From the cell containing the given text, extract its center point as [x, y] coordinate. 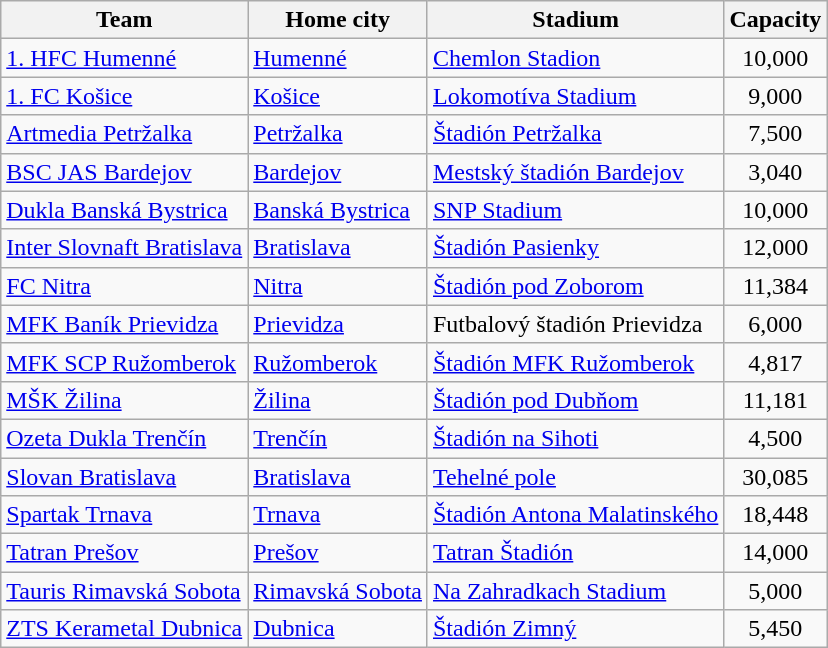
Tauris Rimavská Sobota [124, 591]
Žilina [338, 400]
Stadium [575, 20]
Team [124, 20]
Trnava [338, 515]
7,500 [776, 134]
Rimavská Sobota [338, 591]
11,181 [776, 400]
Nitra [338, 286]
Tatran Štadión [575, 553]
30,085 [776, 477]
SNP Stadium [575, 210]
Home city [338, 20]
Štadión na Sihoti [575, 438]
Štadión MFK Ružomberok [575, 362]
ZTS Kerametal Dubnica [124, 629]
12,000 [776, 248]
5,450 [776, 629]
MFK Baník Prievidza [124, 324]
Banská Bystrica [338, 210]
Trenčín [338, 438]
Petržalka [338, 134]
18,448 [776, 515]
MŠK Žilina [124, 400]
6,000 [776, 324]
Štadión Pasienky [575, 248]
Ozeta Dukla Trenčín [124, 438]
Humenné [338, 58]
Capacity [776, 20]
Košice [338, 96]
5,000 [776, 591]
Tatran Prešov [124, 553]
14,000 [776, 553]
Prievidza [338, 324]
Slovan Bratislava [124, 477]
1. FC Košice [124, 96]
Štadión Petržalka [575, 134]
Ružomberok [338, 362]
9,000 [776, 96]
1. HFC Humenné [124, 58]
Dubnica [338, 629]
Štadión Zimný [575, 629]
4,500 [776, 438]
Tehelné pole [575, 477]
FC Nitra [124, 286]
11,384 [776, 286]
Bardejov [338, 172]
Inter Slovnaft Bratislava [124, 248]
Lokomotíva Stadium [575, 96]
Štadión Antona Malatinského [575, 515]
Futbalový štadión Prievidza [575, 324]
Spartak Trnava [124, 515]
MFK SCP Ružomberok [124, 362]
Dukla Banská Bystrica [124, 210]
Štadión pod Dubňom [575, 400]
4,817 [776, 362]
BSC JAS Bardejov [124, 172]
Prešov [338, 553]
Mestský štadión Bardejov [575, 172]
Na Zahradkach Stadium [575, 591]
3,040 [776, 172]
Chemlon Stadion [575, 58]
Štadión pod Zoborom [575, 286]
Artmedia Petržalka [124, 134]
